From the cell containing the given text, extract its center point as [X, Y] coordinate. 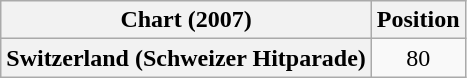
Position [418, 20]
Chart (2007) [186, 20]
80 [418, 58]
Switzerland (Schweizer Hitparade) [186, 58]
